Identify which cell holds the provided text, then report its [x, y] central coordinate. 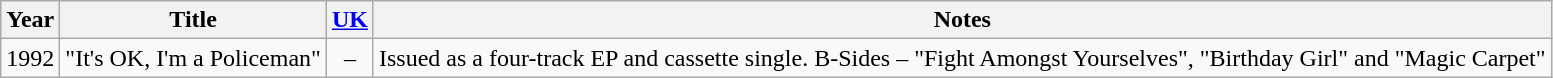
Title [194, 20]
– [350, 58]
Issued as a four-track EP and cassette single. B-Sides – "Fight Amongst Yourselves", "Birthday Girl" and "Magic Carpet" [962, 58]
UK [350, 20]
Notes [962, 20]
"It's OK, I'm a Policeman" [194, 58]
1992 [30, 58]
Year [30, 20]
